Locate the cell with the specified text and output its (x, y) center coordinate. 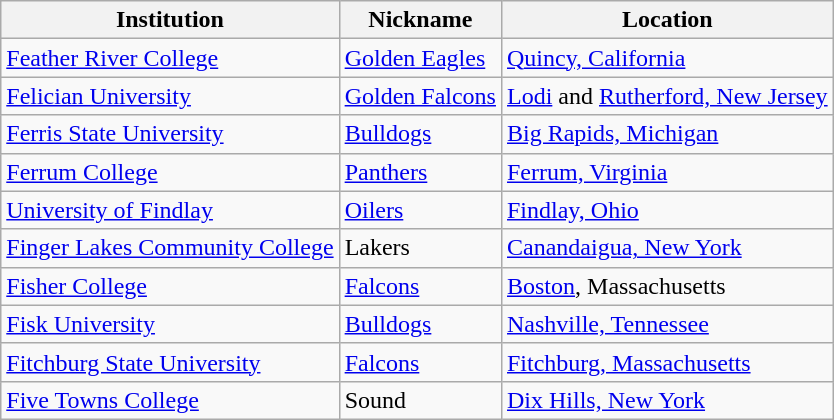
Location (667, 20)
Dix Hills, New York (667, 400)
Big Rapids, Michigan (667, 134)
Nickname (420, 20)
Ferrum, Virginia (667, 172)
Panthers (420, 172)
Finger Lakes Community College (170, 248)
Institution (170, 20)
Canandaigua, New York (667, 248)
Golden Falcons (420, 96)
Fitchburg, Massachusetts (667, 362)
Lodi and Rutherford, New Jersey (667, 96)
Felician University (170, 96)
Quincy, California (667, 58)
Fisher College (170, 286)
Lakers (420, 248)
Fitchburg State University (170, 362)
University of Findlay (170, 210)
Ferrum College (170, 172)
Boston, Massachusetts (667, 286)
Oilers (420, 210)
Feather River College (170, 58)
Sound (420, 400)
Golden Eagles (420, 58)
Nashville, Tennessee (667, 324)
Five Towns College (170, 400)
Fisk University (170, 324)
Ferris State University (170, 134)
Findlay, Ohio (667, 210)
